Find where the given text appears and provide that cell's center as (X, Y) coordinate. 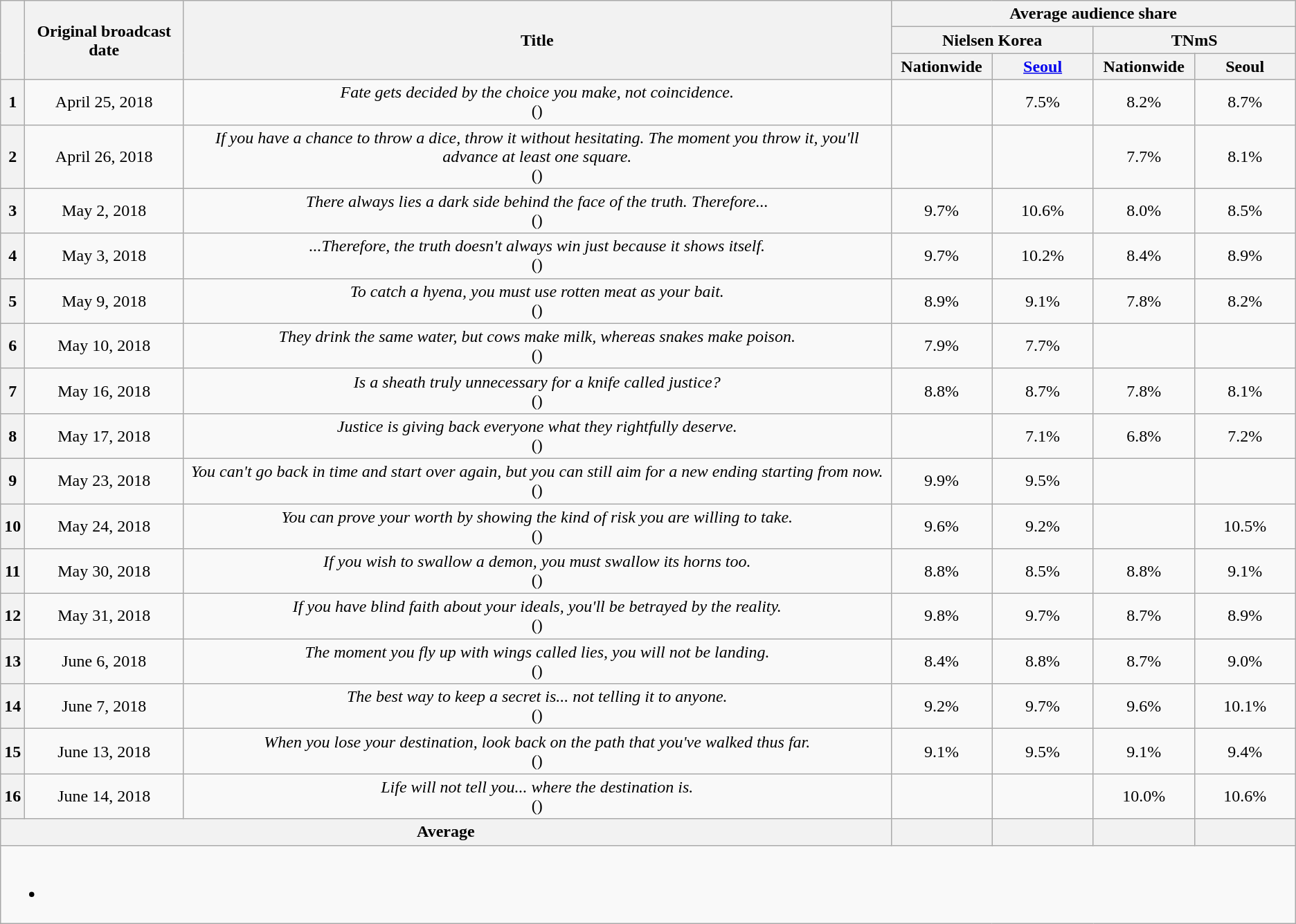
You can't go back in time and start over again, but you can still aim for a new ending starting from now.() (537, 480)
11 (12, 572)
6 (12, 346)
7.2% (1245, 436)
6.8% (1144, 436)
10.5% (1245, 526)
10.2% (1043, 256)
May 3, 2018 (104, 256)
TNmS (1194, 40)
14 (12, 706)
May 31, 2018 (104, 616)
...Therefore, the truth doesn't always win just because it shows itself.() (537, 256)
May 24, 2018 (104, 526)
Average (446, 832)
May 2, 2018 (104, 210)
5 (12, 300)
Life will not tell you... where the destination is.() (537, 796)
May 9, 2018 (104, 300)
9.8% (942, 616)
Original broadcast date (104, 40)
10 (12, 526)
7.9% (942, 346)
Justice is giving back everyone what they rightfully deserve.() (537, 436)
10.1% (1245, 706)
You can prove your worth by showing the kind of risk you are willing to take.() (537, 526)
9 (12, 480)
April 26, 2018 (104, 156)
They drink the same water, but cows make milk, whereas snakes make poison.() (537, 346)
If you wish to swallow a demon, you must swallow its horns too.() (537, 572)
9.0% (1245, 662)
June 13, 2018 (104, 752)
1 (12, 102)
15 (12, 752)
8.0% (1144, 210)
June 7, 2018 (104, 706)
May 17, 2018 (104, 436)
7 (12, 390)
2 (12, 156)
Title (537, 40)
To catch a hyena, you must use rotten meat as your bait.() (537, 300)
May 23, 2018 (104, 480)
12 (12, 616)
4 (12, 256)
May 10, 2018 (104, 346)
7.5% (1043, 102)
June 14, 2018 (104, 796)
Nielsen Korea (992, 40)
Is a sheath truly unnecessary for a knife called justice?() (537, 390)
8 (12, 436)
Fate gets decided by the choice you make, not coincidence.() (537, 102)
If you have a chance to throw a dice, throw it without hesitating. The moment you throw it, you'll advance at least one square.() (537, 156)
13 (12, 662)
10.0% (1144, 796)
16 (12, 796)
April 25, 2018 (104, 102)
When you lose your destination, look back on the path that you've walked thus far.() (537, 752)
There always lies a dark side behind the face of the truth. Therefore...() (537, 210)
9.4% (1245, 752)
June 6, 2018 (104, 662)
3 (12, 210)
May 16, 2018 (104, 390)
The best way to keep a secret is... not telling it to anyone.() (537, 706)
Average audience share (1093, 14)
The moment you fly up with wings called lies, you will not be landing.() (537, 662)
If you have blind faith about your ideals, you'll be betrayed by the reality.() (537, 616)
9.9% (942, 480)
7.1% (1043, 436)
May 30, 2018 (104, 572)
